Locate the cell with the specified text and output its [X, Y] center coordinate. 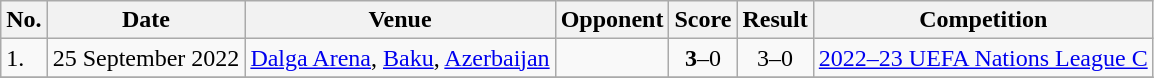
Competition [983, 20]
Result [775, 20]
1. [24, 58]
25 September 2022 [146, 58]
Opponent [612, 20]
Date [146, 20]
Score [703, 20]
No. [24, 20]
Dalga Arena, Baku, Azerbaijan [400, 58]
Venue [400, 20]
2022–23 UEFA Nations League C [983, 58]
